Determine the [X, Y] coordinate at the center of the cell enclosing the given text.  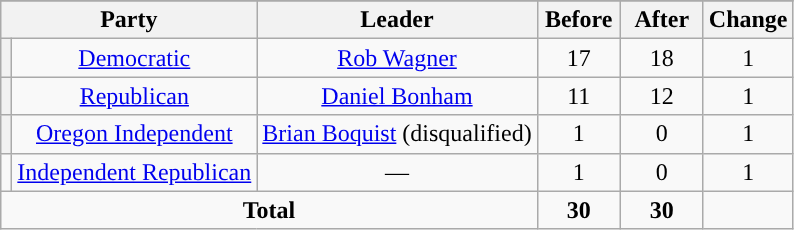
— [397, 172]
Republican [134, 96]
11 [578, 96]
Independent Republican [134, 172]
Total [269, 210]
Brian Boquist (disqualified) [397, 134]
Oregon Independent [134, 134]
18 [662, 58]
Change [748, 20]
17 [578, 58]
Party [129, 20]
Leader [397, 20]
Before [578, 20]
12 [662, 96]
Democratic [134, 58]
After [662, 20]
Rob Wagner [397, 58]
Daniel Bonham [397, 96]
